Pinpoint the cell where the given text exists, returning its [x, y] midpoint coordinate. 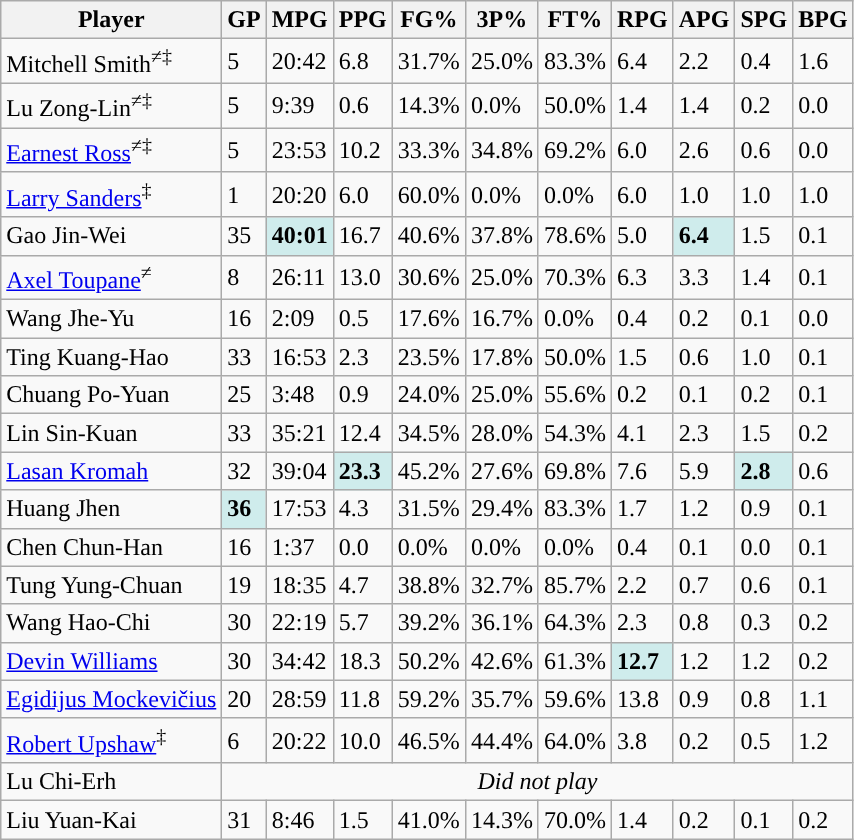
4.3 [362, 509]
1.6 [823, 62]
Axel Toupane≠ [112, 278]
GP [244, 20]
Lasan Kromah [112, 471]
Robert Upshaw‡ [112, 740]
37.8% [502, 236]
34.5% [428, 433]
Earnest Ross≠‡ [112, 150]
Chuang Po-Yuan [112, 395]
26:11 [300, 278]
50.2% [428, 661]
70.3% [574, 278]
Ting Kuang-Hao [112, 357]
23.3 [362, 471]
29.4% [502, 509]
Tung Yung-Chuan [112, 585]
54.3% [574, 433]
42.6% [502, 661]
16.7 [362, 236]
31 [244, 820]
PPG [362, 20]
17:53 [300, 509]
3:48 [300, 395]
70.0% [574, 820]
13.8 [642, 699]
6.3 [642, 278]
78.6% [574, 236]
60.0% [428, 194]
55.6% [574, 395]
41.0% [428, 820]
32 [244, 471]
Gao Jin-Wei [112, 236]
10.0 [362, 740]
Player [112, 20]
12.4 [362, 433]
FG% [428, 20]
18:35 [300, 585]
31.5% [428, 509]
59.6% [574, 699]
18.3 [362, 661]
Wang Jhe-Yu [112, 319]
Mitchell Smith≠‡ [112, 62]
1.7 [642, 509]
35:21 [300, 433]
2:09 [300, 319]
3.3 [704, 278]
11.8 [362, 699]
4.7 [362, 585]
8:46 [300, 820]
Wang Hao-Chi [112, 623]
27.6% [502, 471]
64.0% [574, 740]
36 [244, 509]
64.3% [574, 623]
Liu Yuan-Kai [112, 820]
Lu Zong-Lin≠‡ [112, 106]
25 [244, 395]
Chen Chun-Han [112, 547]
5.9 [704, 471]
39:04 [300, 471]
40.6% [428, 236]
7.6 [642, 471]
Huang Jhen [112, 509]
20 [244, 699]
Did not play [538, 782]
6 [244, 740]
10.2 [362, 150]
RPG [642, 20]
5.0 [642, 236]
Egidijus Mockevičius [112, 699]
34.8% [502, 150]
9:39 [300, 106]
59.2% [428, 699]
35.7% [502, 699]
MPG [300, 20]
61.3% [574, 661]
FT% [574, 20]
44.4% [502, 740]
69.8% [574, 471]
16.7% [502, 319]
16:53 [300, 357]
0.3 [764, 623]
24.0% [428, 395]
4.1 [642, 433]
34:42 [300, 661]
3P% [502, 20]
36.1% [502, 623]
17.6% [428, 319]
Larry Sanders‡ [112, 194]
23.5% [428, 357]
35 [244, 236]
0.7 [704, 585]
5.7 [362, 623]
6.8 [362, 62]
22:19 [300, 623]
45.2% [428, 471]
Lin Sin-Kuan [112, 433]
40:01 [300, 236]
8 [244, 278]
38.8% [428, 585]
31.7% [428, 62]
32.7% [502, 585]
Devin Williams [112, 661]
85.7% [574, 585]
23:53 [300, 150]
39.2% [428, 623]
13.0 [362, 278]
20:42 [300, 62]
3.8 [642, 740]
1:37 [300, 547]
APG [704, 20]
1 [244, 194]
46.5% [428, 740]
20:22 [300, 740]
17.8% [502, 357]
2.8 [764, 471]
BPG [823, 20]
33.3% [428, 150]
12.7 [642, 661]
28.0% [502, 433]
28:59 [300, 699]
1.1 [823, 699]
30.6% [428, 278]
2.6 [704, 150]
20:20 [300, 194]
SPG [764, 20]
19 [244, 585]
Lu Chi-Erh [112, 782]
69.2% [574, 150]
